Return (X, Y) of the center of cell containing provided text 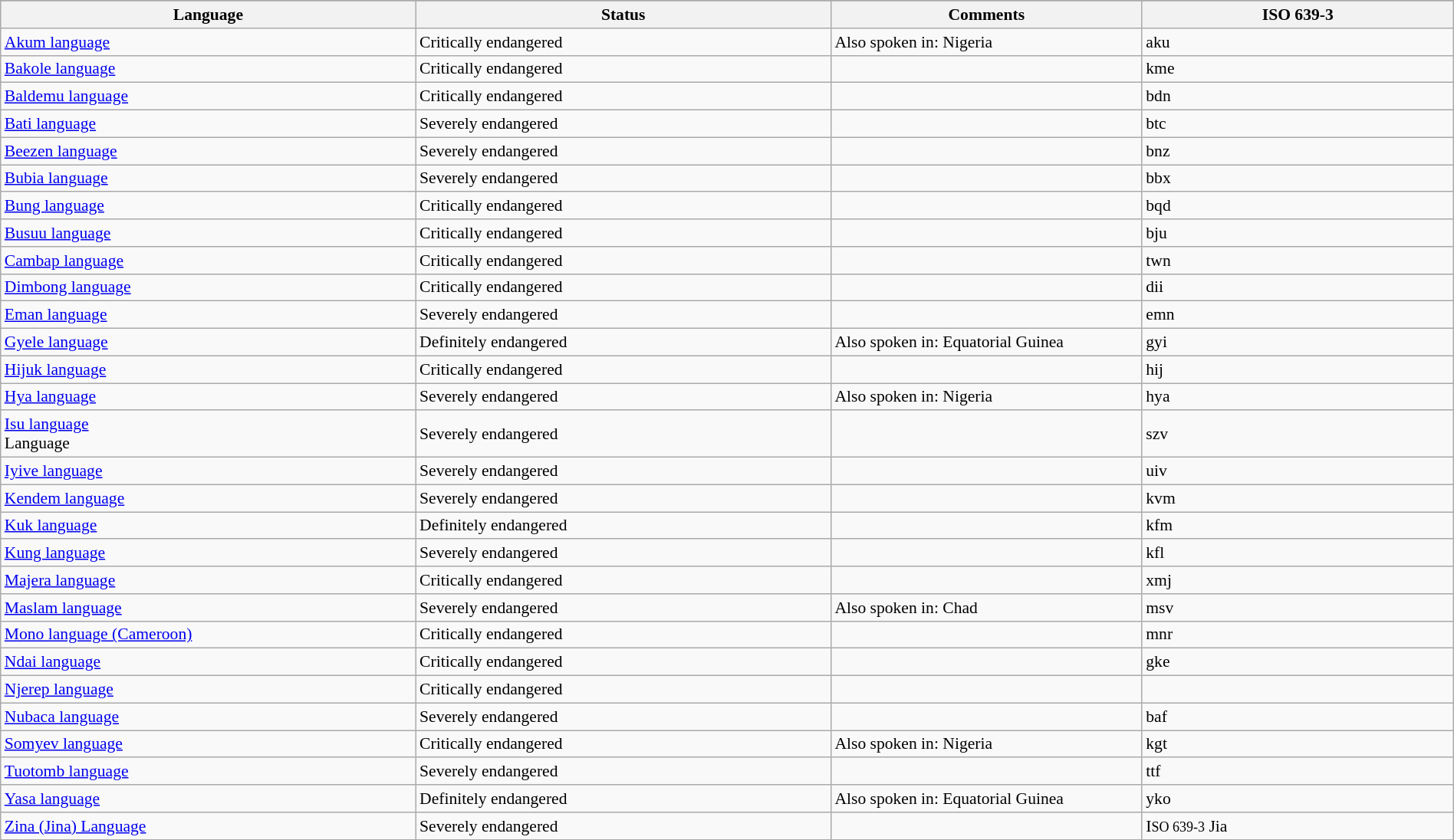
hya (1298, 397)
Nubaca language (209, 717)
bdn (1298, 97)
Bati language (209, 123)
Akum language (209, 41)
Njerep language (209, 689)
dii (1298, 287)
Zina (Jina) Language (209, 825)
szv (1298, 434)
baf (1298, 717)
Comments (986, 15)
Bubia language (209, 178)
gyi (1298, 342)
Hya language (209, 397)
Busuu language (209, 233)
uiv (1298, 471)
Bung language (209, 205)
aku (1298, 41)
Maslam language (209, 607)
kgt (1298, 743)
Ndai language (209, 662)
Tuotomb language (209, 771)
Hijuk language (209, 369)
Status (623, 15)
yko (1298, 799)
bju (1298, 233)
Mono language (Cameroon) (209, 635)
hij (1298, 369)
btc (1298, 123)
Also spoken in: Chad (986, 607)
Iyive language (209, 471)
gke (1298, 662)
emn (1298, 315)
kvm (1298, 498)
twn (1298, 260)
Eman language (209, 315)
Yasa language (209, 799)
ISO 639-3 Jia (1298, 825)
Language (209, 15)
Cambap language (209, 260)
mnr (1298, 635)
Isu languageLanguage (209, 434)
kfl (1298, 553)
msv (1298, 607)
ISO 639-3 (1298, 15)
xmj (1298, 580)
Baldemu language (209, 97)
Dimbong language (209, 287)
Kendem language (209, 498)
bbx (1298, 178)
Kung language (209, 553)
kfm (1298, 526)
Bakole language (209, 69)
Kuk language (209, 526)
Somyev language (209, 743)
Gyele language (209, 342)
Beezen language (209, 151)
kme (1298, 69)
ttf (1298, 771)
bqd (1298, 205)
bnz (1298, 151)
Majera language (209, 580)
